Extract the (x, y) coordinate from the center of the cell holding the provided text.  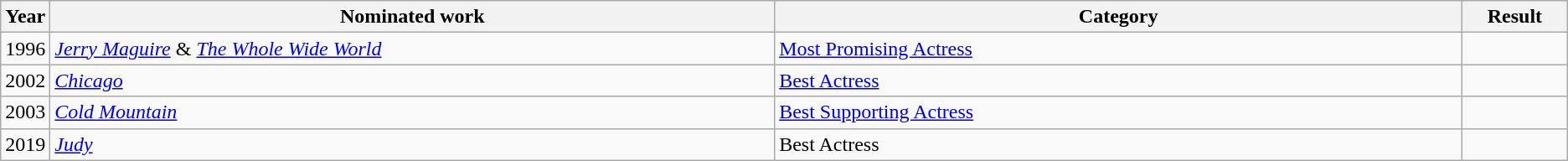
Category (1119, 17)
Cold Mountain (412, 112)
Chicago (412, 80)
2002 (25, 80)
Best Supporting Actress (1119, 112)
Jerry Maguire & The Whole Wide World (412, 49)
2003 (25, 112)
Nominated work (412, 17)
Result (1515, 17)
Most Promising Actress (1119, 49)
Judy (412, 144)
Year (25, 17)
1996 (25, 49)
2019 (25, 144)
